From the cell containing the given text, extract its center point as [x, y] coordinate. 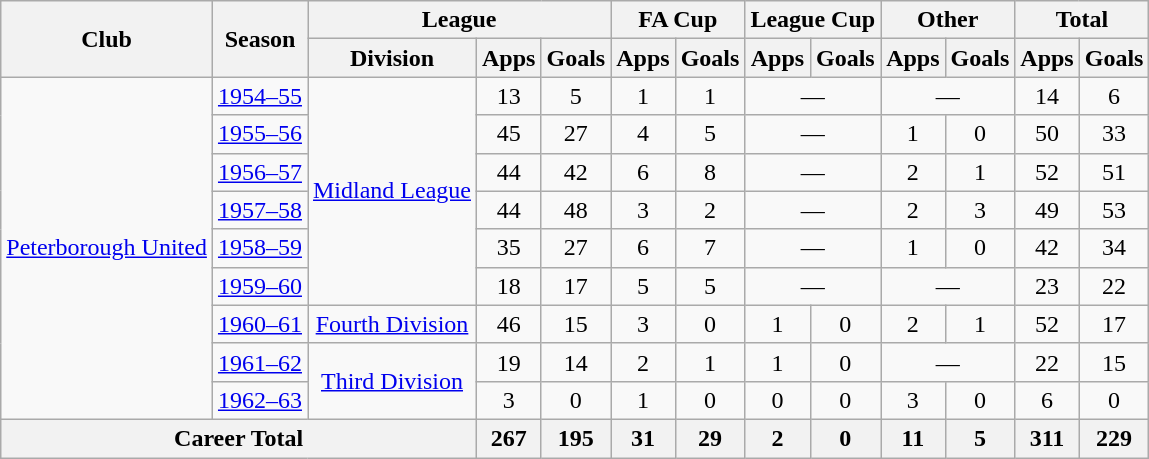
35 [509, 248]
267 [509, 438]
31 [643, 438]
46 [509, 324]
50 [1047, 134]
49 [1047, 210]
33 [1114, 134]
311 [1047, 438]
29 [710, 438]
FA Cup [678, 20]
48 [576, 210]
11 [913, 438]
4 [643, 134]
Peterborough United [107, 248]
1957–58 [260, 210]
1962–63 [260, 400]
Total [1082, 20]
45 [509, 134]
1960–61 [260, 324]
7 [710, 248]
53 [1114, 210]
18 [509, 286]
51 [1114, 172]
Division [392, 58]
1954–55 [260, 96]
1961–62 [260, 362]
League [460, 20]
8 [710, 172]
23 [1047, 286]
League Cup [813, 20]
Other [948, 20]
Fourth Division [392, 324]
1955–56 [260, 134]
195 [576, 438]
34 [1114, 248]
Midland League [392, 191]
Career Total [239, 438]
19 [509, 362]
229 [1114, 438]
Club [107, 39]
Third Division [392, 381]
1956–57 [260, 172]
1958–59 [260, 248]
1959–60 [260, 286]
13 [509, 96]
Season [260, 39]
